Identify which cell holds the provided text, then report its [X, Y] central coordinate. 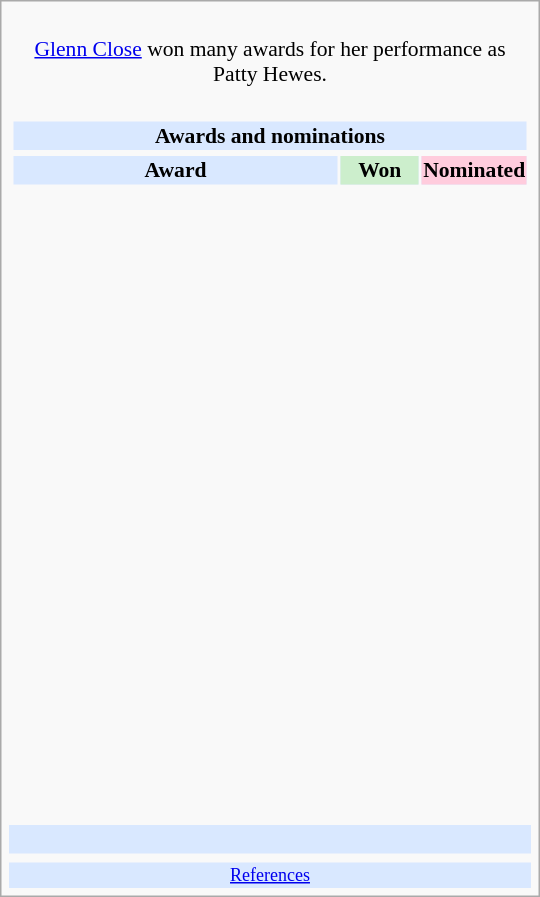
Won [380, 170]
Awards and nominations Award Won Nominated [270, 456]
Glenn Close won many awards for her performance as Patty Hewes. [270, 49]
References [270, 875]
Nominated [474, 170]
Award [175, 170]
Awards and nominations [270, 135]
